Provide the (X, Y) coordinate of the cell's center where the given text is located.  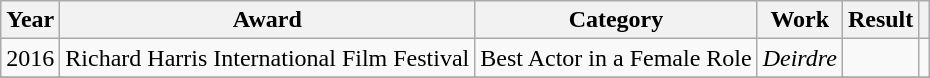
Result (880, 20)
Work (800, 20)
Best Actor in a Female Role (616, 58)
Deirdre (800, 58)
Category (616, 20)
2016 (30, 58)
Richard Harris International Film Festival (268, 58)
Year (30, 20)
Award (268, 20)
